Determine the (x, y) coordinate at the center of the cell enclosing the given text.  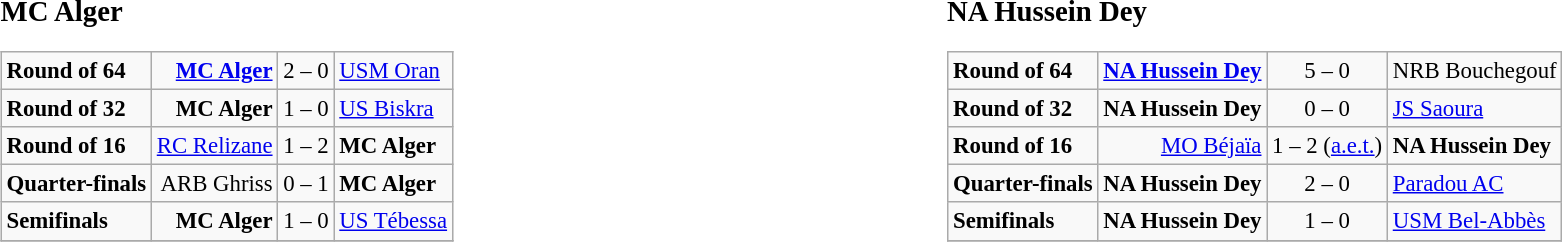
US Tébessa (393, 221)
MO Béjaïa (1182, 146)
0 – 0 (1328, 109)
JS Saoura (1474, 109)
RC Relizane (214, 146)
1 – 2 (306, 146)
USM Oran (393, 71)
1 – 2 (a.e.t.) (1328, 146)
ARB Ghriss (214, 184)
NRB Bouchegouf (1474, 71)
US Biskra (393, 109)
0 – 1 (306, 184)
Paradou AC (1474, 184)
5 – 0 (1328, 71)
USM Bel-Abbès (1474, 221)
